Pinpoint the cell where the given text exists, returning its (x, y) midpoint coordinate. 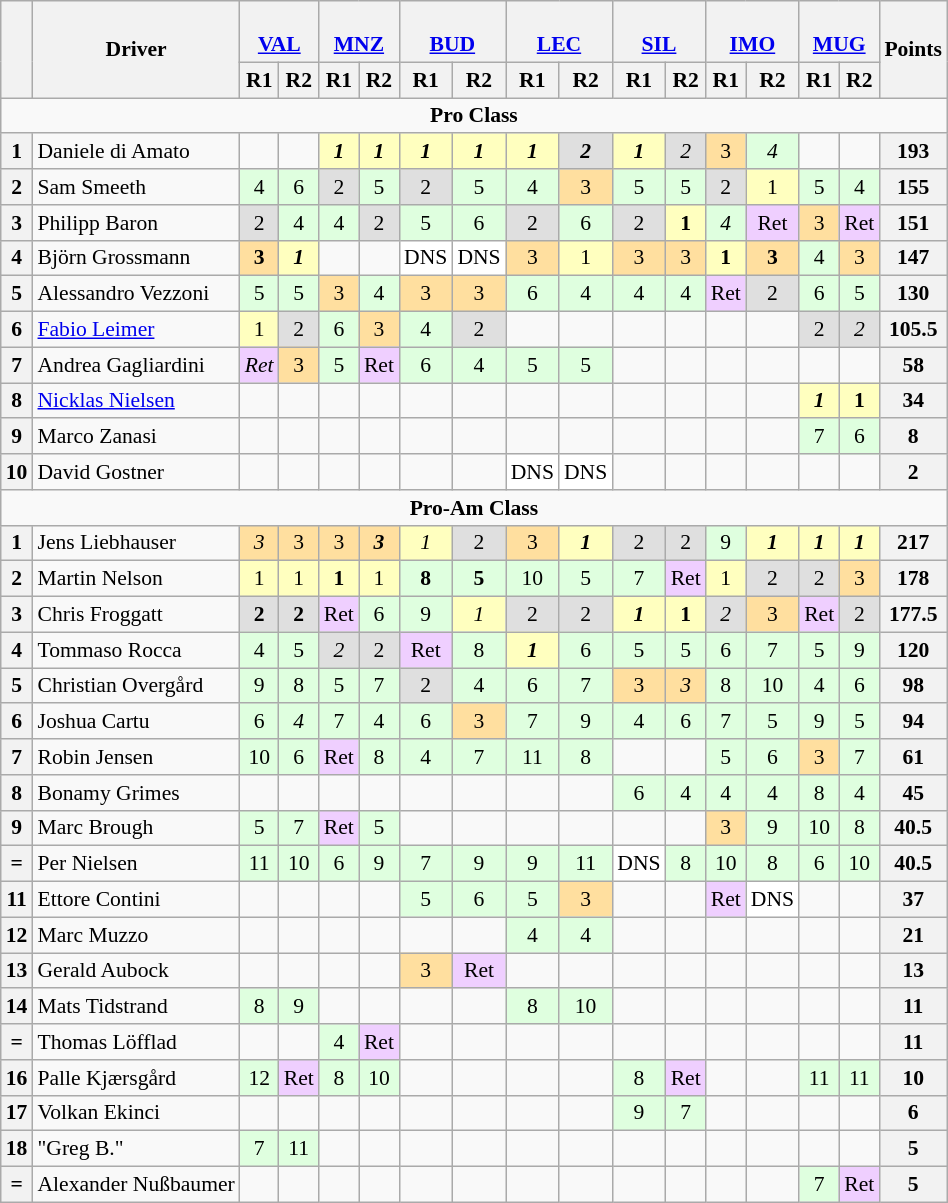
94 (913, 722)
Alessandro Vezzoni (136, 294)
177.5 (913, 615)
Joshua Cartu (136, 722)
98 (913, 686)
45 (913, 793)
IMO (752, 32)
147 (913, 258)
LEC (560, 32)
Fabio Leimer (136, 330)
Christian Overgård (136, 686)
217 (913, 543)
Driver (136, 50)
Per Nielsen (136, 864)
SIL (658, 32)
58 (913, 365)
61 (913, 757)
Philipp Baron (136, 223)
120 (913, 650)
Thomas Löfflad (136, 1042)
Alexander Nußbaumer (136, 1185)
178 (913, 579)
Volkan Ekinci (136, 1113)
193 (913, 152)
105.5 (913, 330)
Points (913, 50)
Mats Tidstrand (136, 1007)
Jens Liebhauser (136, 543)
Pro-Am Class (474, 508)
MNZ (359, 32)
Tommaso Rocca (136, 650)
Robin Jensen (136, 757)
Daniele di Amato (136, 152)
Gerald Aubock (136, 971)
130 (913, 294)
Martin Nelson (136, 579)
Ettore Contini (136, 900)
Pro Class (474, 116)
Andrea Gagliardini (136, 365)
Sam Smeeth (136, 187)
21 (913, 935)
155 (913, 187)
14 (17, 1007)
Marc Brough (136, 828)
Palle Kjærsgård (136, 1078)
Chris Froggatt (136, 615)
Bonamy Grimes (136, 793)
37 (913, 900)
17 (17, 1113)
16 (17, 1078)
Marco Zanasi (136, 437)
151 (913, 223)
18 (17, 1149)
David Gostner (136, 472)
34 (913, 401)
VAL (280, 32)
"Greg B." (136, 1149)
Marc Muzzo (136, 935)
MUG (839, 32)
Björn Grossmann (136, 258)
BUD (452, 32)
Nicklas Nielsen (136, 401)
